Output the (x, y) coordinate of the center of the cell containing the given text.  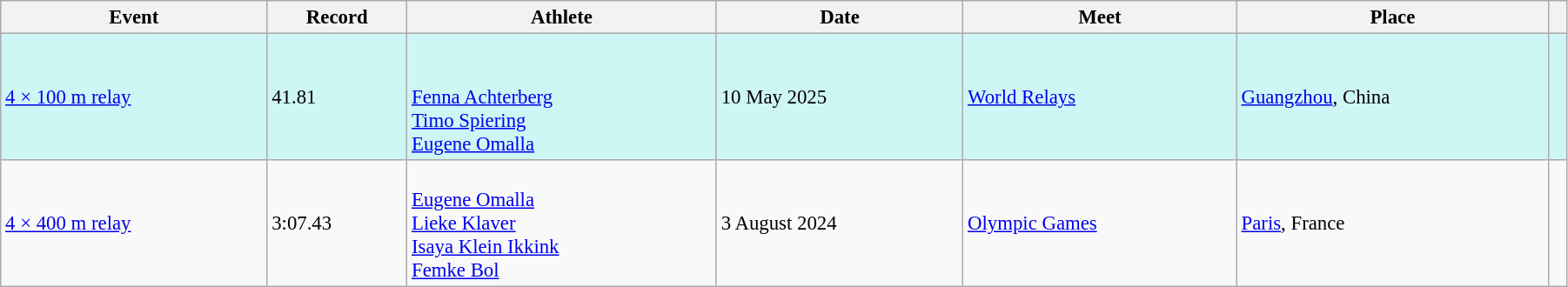
Meet (1100, 17)
Paris, France (1392, 224)
10 May 2025 (839, 97)
3:07.43 (338, 224)
Record (338, 17)
Place (1392, 17)
Eugene OmallaLieke KlaverIsaya Klein IkkinkFemke Bol (562, 224)
Olympic Games (1100, 224)
Date (839, 17)
3 August 2024 (839, 224)
Event (134, 17)
41.81 (338, 97)
Athlete (562, 17)
4 × 400 m relay (134, 224)
Fenna AchterbergTimo SpieringEugene Omalla (562, 97)
World Relays (1100, 97)
Guangzhou, China (1392, 97)
4 × 100 m relay (134, 97)
